Provide the (X, Y) coordinate of the cell's center where the given text is located.  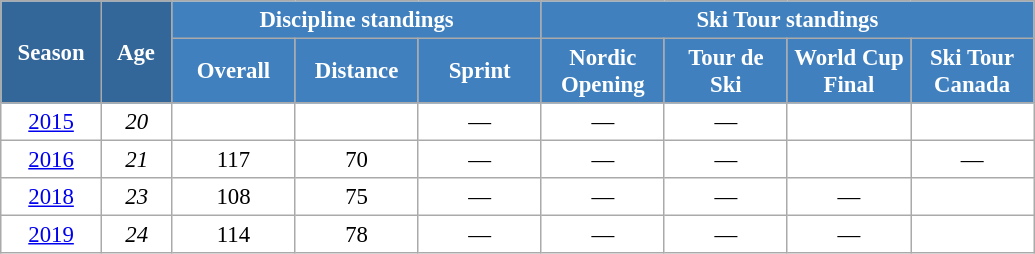
23 (136, 197)
NordicOpening (602, 72)
Tour deSki (726, 72)
Season (52, 52)
Ski TourCanada (972, 72)
Distance (356, 72)
2018 (52, 197)
78 (356, 235)
2015 (52, 122)
20 (136, 122)
Overall (234, 72)
World CupFinal (848, 72)
70 (356, 160)
Sprint (480, 72)
Ski Tour standings (787, 20)
108 (234, 197)
114 (234, 235)
Discipline standings (356, 20)
Age (136, 52)
2019 (52, 235)
117 (234, 160)
2016 (52, 160)
24 (136, 235)
75 (356, 197)
21 (136, 160)
